Detect which cell encompasses the target text, then output its (X, Y) center coordinate. 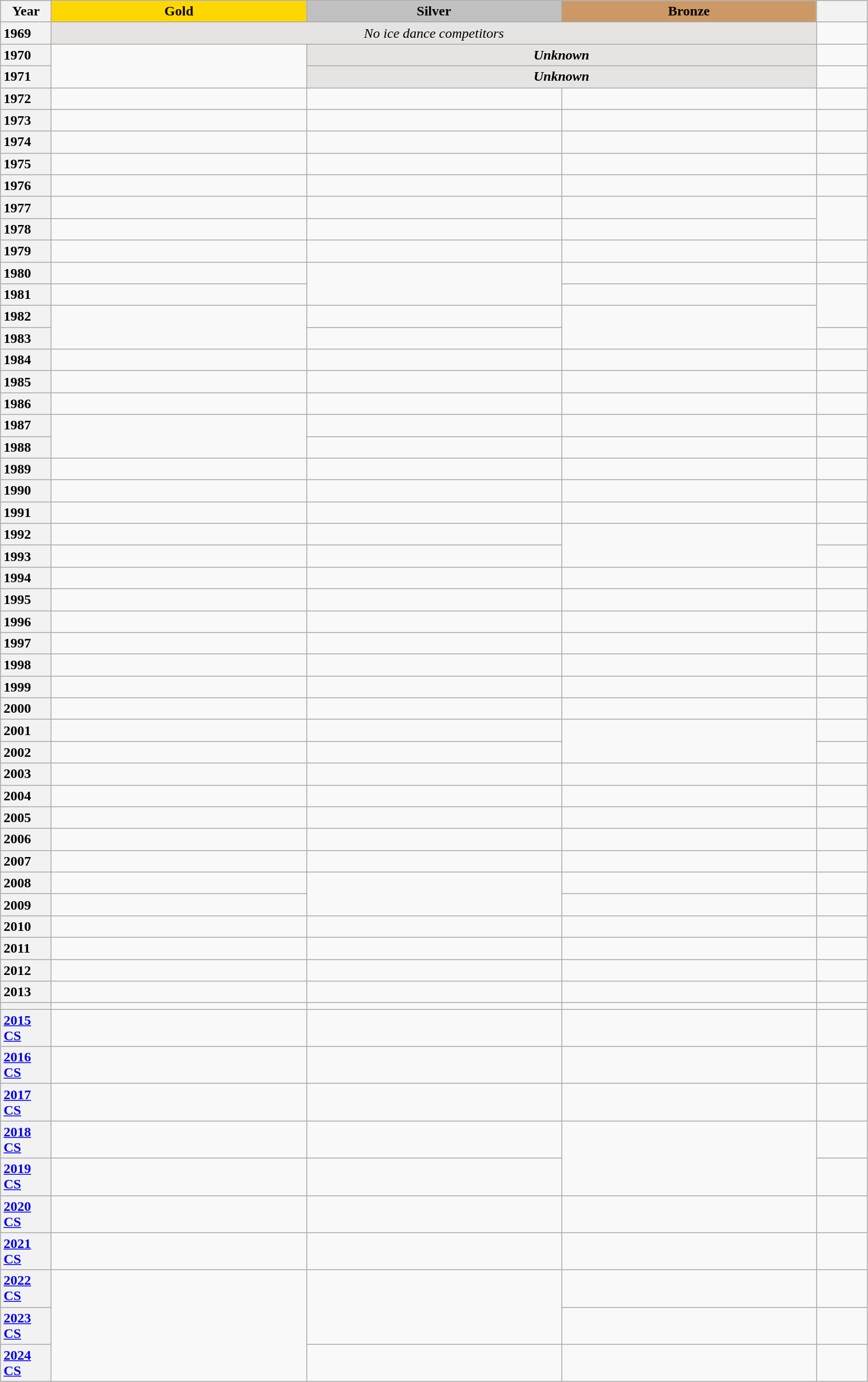
1974 (26, 142)
1990 (26, 491)
1970 (26, 55)
Bronze (689, 11)
1989 (26, 469)
1997 (26, 643)
Year (26, 11)
1998 (26, 665)
2015 CS (26, 1028)
No ice dance competitors (434, 33)
1973 (26, 120)
2012 (26, 970)
1984 (26, 360)
1971 (26, 77)
1977 (26, 207)
1983 (26, 338)
2002 (26, 752)
2000 (26, 709)
2010 (26, 926)
2006 (26, 839)
1976 (26, 185)
Gold (179, 11)
2019 CS (26, 1177)
2013 (26, 992)
1991 (26, 512)
1978 (26, 229)
1999 (26, 687)
2017 CS (26, 1103)
Silver (434, 11)
2004 (26, 796)
1994 (26, 578)
2018 CS (26, 1139)
2023 CS (26, 1326)
1982 (26, 317)
2021 CS (26, 1251)
1980 (26, 273)
2001 (26, 731)
1988 (26, 447)
1986 (26, 404)
1972 (26, 98)
1969 (26, 33)
1992 (26, 534)
1981 (26, 295)
2022 CS (26, 1288)
2009 (26, 905)
1993 (26, 556)
2005 (26, 818)
2016 CS (26, 1065)
1995 (26, 599)
1987 (26, 425)
1975 (26, 164)
1979 (26, 251)
2024 CS (26, 1363)
2007 (26, 861)
2011 (26, 948)
2003 (26, 774)
1996 (26, 621)
2008 (26, 883)
2020 CS (26, 1214)
1985 (26, 382)
